Locate the cell with the specified text and output its [X, Y] center coordinate. 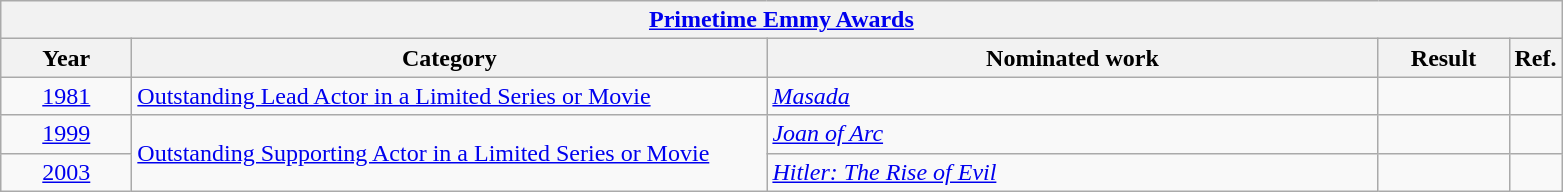
Year [66, 58]
Category [450, 58]
Hitler: The Rise of Evil [1072, 172]
Outstanding Lead Actor in a Limited Series or Movie [450, 96]
2003 [66, 172]
Masada [1072, 96]
Result [1444, 58]
Joan of Arc [1072, 134]
Nominated work [1072, 58]
Primetime Emmy Awards [782, 20]
Ref. [1536, 58]
1981 [66, 96]
Outstanding Supporting Actor in a Limited Series or Movie [450, 153]
1999 [66, 134]
